Detect which cell encompasses the target text, then output its (x, y) center coordinate. 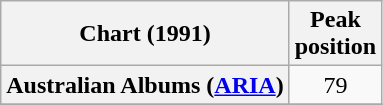
Australian Albums (ARIA) (145, 85)
Peakposition (335, 34)
79 (335, 85)
Chart (1991) (145, 34)
